Find where the given text appears and provide that cell's center as [X, Y] coordinate. 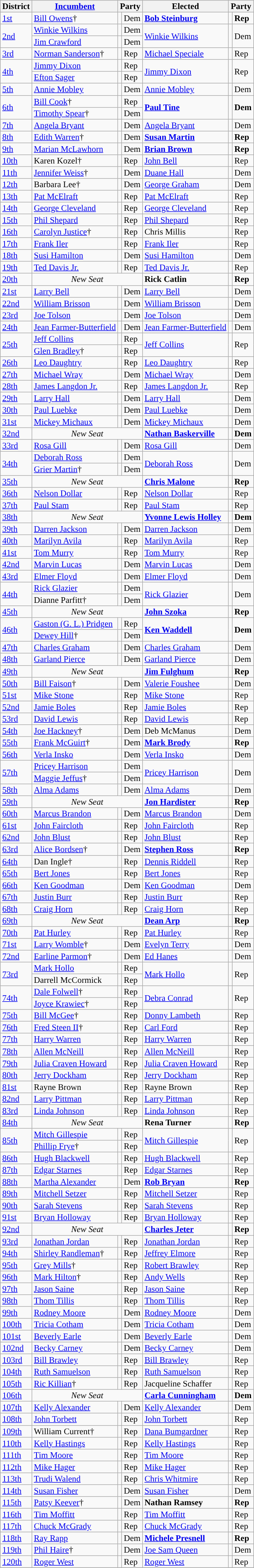
109th [16, 1431]
Grier Martin† [75, 469]
102nd [16, 1348]
115th [16, 1503]
68th [16, 909]
94th [16, 1253]
Carla Cunningham [186, 1395]
Dale Folwell† [75, 992]
Valerie Foushee [186, 683]
District [16, 6]
50th [16, 683]
Karen Kozel† [75, 161]
Nathan Baskerville [186, 434]
8th [16, 137]
3rd [16, 54]
77th [16, 1040]
81st [16, 1087]
105th [16, 1384]
93rd [16, 1241]
Dean Arp [186, 921]
Michael Speciale [186, 54]
Mark Hilton† [75, 1277]
19th [16, 268]
26th [16, 363]
Jacqueline Schaffer [186, 1384]
Ed Hanes [186, 956]
113th [16, 1479]
87th [16, 1170]
82nd [16, 1099]
Bill Owens† [75, 18]
Bill McGee† [75, 1016]
101st [16, 1336]
Timothy Spear† [75, 113]
112th [16, 1467]
75th [16, 1016]
55th [16, 743]
119th [16, 1550]
91st [16, 1218]
118th [16, 1538]
70th [16, 932]
99th [16, 1312]
Dianne Parfitt† [75, 600]
Dan Ingle† [75, 861]
Norman Sanderson† [75, 54]
Joe Hackney† [75, 731]
21st [16, 291]
5th [16, 89]
116th [16, 1514]
47th [16, 648]
Carolyn Justice† [75, 232]
Yvonne Lewis Holley [186, 517]
95th [16, 1265]
Andy Wells [186, 1277]
120th [16, 1562]
14th [16, 208]
71st [16, 944]
108th [16, 1420]
98th [16, 1301]
53rd [16, 719]
Earline Parmon† [75, 956]
36th [16, 493]
Evelyn Terry [186, 944]
Fred Steen II† [75, 1028]
Joe Sam Queen [186, 1550]
Glen Bradley† [75, 351]
62nd [16, 837]
40th [16, 541]
Shirley Randleman† [75, 1253]
46th [16, 630]
Phil Haire† [75, 1550]
Jon Hardister [186, 802]
27th [16, 374]
73rd [16, 974]
4th [16, 71]
Bill Faison† [75, 683]
Mark Brody [186, 743]
117th [16, 1526]
52nd [16, 707]
Deb McManus [186, 731]
69th [16, 921]
Bill Cook† [75, 101]
49th [16, 671]
72nd [16, 956]
63rd [16, 849]
Alice Bordsen† [75, 849]
110th [16, 1443]
Rob Bryan [186, 1182]
Darrell McCormick [75, 980]
51st [16, 695]
34th [16, 464]
104th [16, 1372]
24th [16, 327]
Duane Hall [186, 173]
103rd [16, 1360]
12th [16, 185]
60th [16, 814]
66th [16, 885]
23rd [16, 315]
Paul Tine [186, 107]
Chris Whitmire [186, 1479]
Rena Turner [186, 1123]
Larry Womble† [75, 944]
Jim Crawford [75, 42]
Efton Sager [75, 77]
7th [16, 125]
9th [16, 149]
2nd [16, 36]
Robert Brawley [186, 1265]
Marian McLawhorn [75, 149]
Brian Brown [186, 149]
38th [16, 517]
31st [16, 422]
32nd [16, 434]
39th [16, 529]
80th [16, 1075]
54th [16, 731]
35th [16, 481]
10th [16, 161]
86th [16, 1158]
89th [16, 1194]
100th [16, 1324]
92nd [16, 1229]
67th [16, 897]
15th [16, 220]
Patsy Keever† [75, 1503]
45th [16, 612]
107th [16, 1408]
Chris Malone [186, 481]
76th [16, 1028]
11th [16, 173]
20th [16, 280]
22nd [16, 303]
Grey Mills† [75, 1265]
Donny Lambeth [186, 1016]
37th [16, 505]
85th [16, 1140]
Trudi Walend [75, 1479]
96th [16, 1277]
74th [16, 997]
114th [16, 1491]
88th [16, 1182]
29th [16, 398]
18th [16, 256]
John Bell [186, 161]
Nathan Ramsey [186, 1503]
106th [16, 1395]
16th [16, 232]
Rick Catlin [186, 280]
Ric Killian† [75, 1384]
William Current† [75, 1431]
48th [16, 660]
64th [16, 861]
56th [16, 754]
Martha Alexander [75, 1182]
Jim Fulghum [186, 671]
Jennifer Weiss† [75, 173]
Edith Warren† [75, 137]
79th [16, 1063]
1st [16, 18]
Dewey Hill† [75, 636]
17th [16, 244]
42nd [16, 565]
Frank McGuirt† [75, 743]
Dennis Riddell [186, 861]
Ray Rapp [75, 1538]
Susan Martin [186, 137]
Phillip Frye† [75, 1146]
Stephen Ross [186, 849]
13th [16, 196]
6th [16, 107]
Joyce Krawiec† [75, 1004]
44th [16, 594]
Carl Ford [186, 1028]
30th [16, 410]
57th [16, 772]
84th [16, 1123]
65th [16, 873]
58th [16, 790]
28th [16, 386]
Incumbent [75, 6]
Ken Waddell [186, 630]
Charles Jeter [186, 1229]
43rd [16, 576]
90th [16, 1206]
97th [16, 1289]
Chris Millis [186, 232]
59th [16, 802]
Elected [186, 6]
111th [16, 1455]
Dana Bumgardner [186, 1431]
George Graham [186, 185]
25th [16, 345]
Maggie Jeffus† [75, 778]
John Szoka [186, 612]
61st [16, 826]
Debra Conrad [186, 997]
33rd [16, 446]
Barbara Lee† [75, 185]
83rd [16, 1111]
78th [16, 1051]
Michele Presnell [186, 1538]
Gaston (G. L.) Pridgen [75, 624]
Jeffrey Elmore [186, 1253]
41st [16, 552]
Bob Steinburg [186, 18]
